Output the [x, y] coordinate of the center of the cell containing the given text.  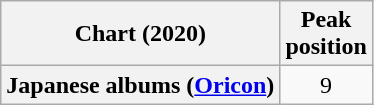
Peakposition [326, 34]
Japanese albums (Oricon) [140, 85]
Chart (2020) [140, 34]
9 [326, 85]
